Capture the cell that displays the provided text and extract its (X, Y) central coordinate. 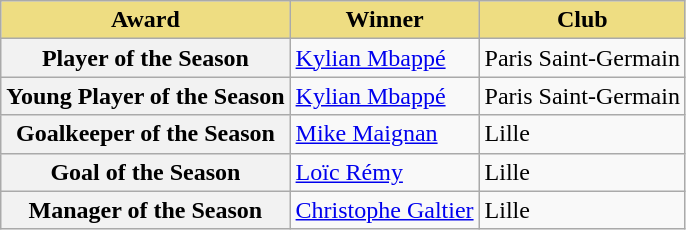
Christophe Galtier (384, 210)
Mike Maignan (384, 134)
Award (146, 20)
Goalkeeper of the Season (146, 134)
Manager of the Season (146, 210)
Club (582, 20)
Winner (384, 20)
Player of the Season (146, 58)
Loïc Rémy (384, 172)
Goal of the Season (146, 172)
Young Player of the Season (146, 96)
